Extract the [X, Y] coordinate from the center of the cell holding the provided text.  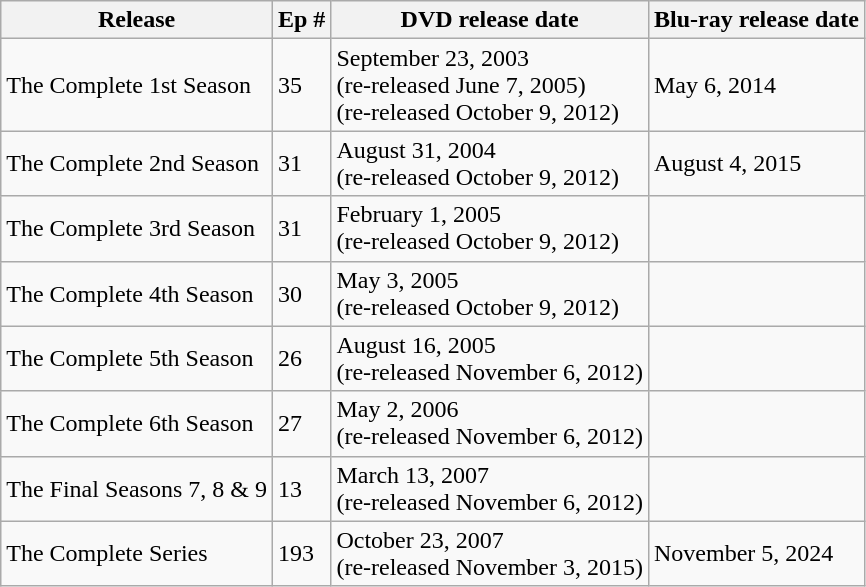
26 [301, 358]
DVD release date [490, 20]
May 6, 2014 [756, 85]
August 31, 2004(re-released October 9, 2012) [490, 164]
May 3, 2005(re-released October 9, 2012) [490, 294]
March 13, 2007(re-released November 6, 2012) [490, 488]
May 2, 2006(re-released November 6, 2012) [490, 424]
November 5, 2024 [756, 554]
The Final Seasons 7, 8 & 9 [137, 488]
The Complete 5th Season [137, 358]
Ep # [301, 20]
13 [301, 488]
Blu-ray release date [756, 20]
Release [137, 20]
193 [301, 554]
35 [301, 85]
The Complete 3rd Season [137, 228]
August 4, 2015 [756, 164]
August 16, 2005(re-released November 6, 2012) [490, 358]
The Complete Series [137, 554]
30 [301, 294]
27 [301, 424]
September 23, 2003(re-released June 7, 2005)(re-released October 9, 2012) [490, 85]
The Complete 1st Season [137, 85]
The Complete 6th Season [137, 424]
October 23, 2007(re-released November 3, 2015) [490, 554]
February 1, 2005(re-released October 9, 2012) [490, 228]
The Complete 2nd Season [137, 164]
The Complete 4th Season [137, 294]
